Provide the (x, y) coordinate of the cell's center where the given text is located.  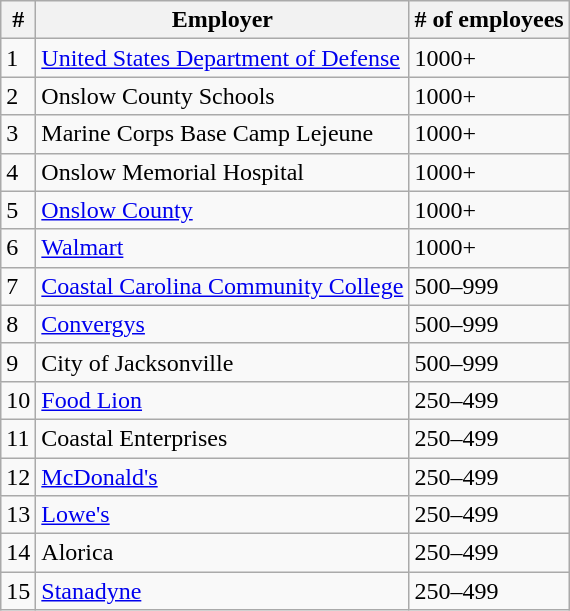
# (18, 20)
Employer (222, 20)
6 (18, 248)
15 (18, 591)
10 (18, 400)
5 (18, 210)
United States Department of Defense (222, 58)
Onslow County Schools (222, 96)
13 (18, 515)
9 (18, 362)
Marine Corps Base Camp Lejeune (222, 134)
1 (18, 58)
Walmart (222, 248)
Alorica (222, 553)
City of Jacksonville (222, 362)
Coastal Enterprises (222, 438)
Coastal Carolina Community College (222, 286)
# of employees (489, 20)
Lowe's (222, 515)
Stanadyne (222, 591)
Onslow Memorial Hospital (222, 172)
8 (18, 324)
3 (18, 134)
Convergys (222, 324)
14 (18, 553)
Onslow County (222, 210)
2 (18, 96)
11 (18, 438)
McDonald's (222, 477)
12 (18, 477)
Food Lion (222, 400)
4 (18, 172)
7 (18, 286)
